Detect which cell encompasses the target text, then output its [x, y] center coordinate. 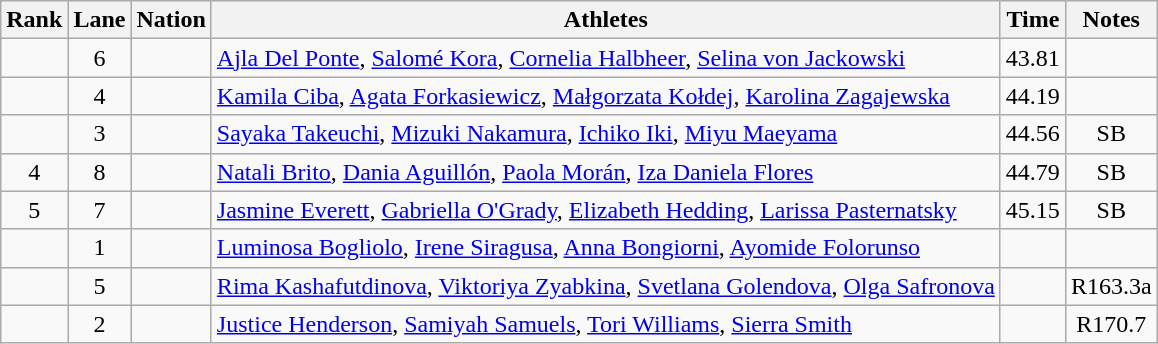
Time [1032, 20]
Notes [1111, 20]
R163.3a [1111, 286]
Jasmine Everett, Gabriella O'Grady, Elizabeth Hedding, Larissa Pasternatsky [606, 210]
R170.7 [1111, 324]
Nation [171, 20]
43.81 [1032, 58]
Ajla Del Ponte, Salomé Kora, Cornelia Halbheer, Selina von Jackowski [606, 58]
3 [100, 134]
2 [100, 324]
8 [100, 172]
44.19 [1032, 96]
Rima Kashafutdinova, Viktoriya Zyabkina, Svetlana Golendova, Olga Safronova [606, 286]
7 [100, 210]
44.79 [1032, 172]
Sayaka Takeuchi, Mizuki Nakamura, Ichiko Iki, Miyu Maeyama [606, 134]
Kamila Ciba, Agata Forkasiewicz, Małgorzata Kołdej, Karolina Zagajewska [606, 96]
Athletes [606, 20]
1 [100, 248]
Justice Henderson, Samiyah Samuels, Tori Williams, Sierra Smith [606, 324]
Lane [100, 20]
44.56 [1032, 134]
Luminosa Bogliolo, Irene Siragusa, Anna Bongiorni, Ayomide Folorunso [606, 248]
45.15 [1032, 210]
6 [100, 58]
Natali Brito, Dania Aguillón, Paola Morán, Iza Daniela Flores [606, 172]
Rank [34, 20]
